Provide the (x, y) coordinate of the cell's center where the given text is located.  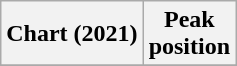
Chart (2021) (72, 34)
Peakposition (189, 34)
